Output the [X, Y] coordinate of the center of the cell containing the given text.  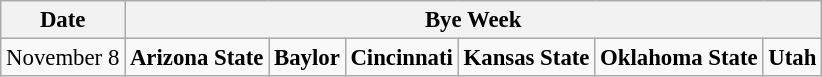
November 8 [63, 58]
Utah [792, 58]
Bye Week [474, 20]
Arizona State [197, 58]
Kansas State [526, 58]
Baylor [307, 58]
Cincinnati [402, 58]
Oklahoma State [679, 58]
Date [63, 20]
